Search for the cell housing the specified text and yield its [x, y] center coordinate. 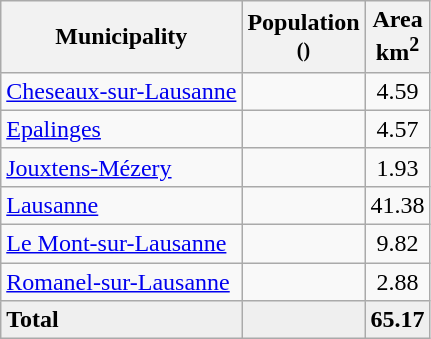
Total [122, 320]
2.88 [398, 282]
Epalinges [122, 129]
9.82 [398, 244]
Lausanne [122, 205]
Romanel-sur-Lausanne [122, 282]
Le Mont-sur-Lausanne [122, 244]
Jouxtens-Mézery [122, 167]
1.93 [398, 167]
Cheseaux-sur-Lausanne [122, 91]
41.38 [398, 205]
65.17 [398, 320]
4.59 [398, 91]
Population() [304, 37]
Area km2 [398, 37]
Municipality [122, 37]
4.57 [398, 129]
